Pinpoint the cell where the given text exists, returning its (X, Y) midpoint coordinate. 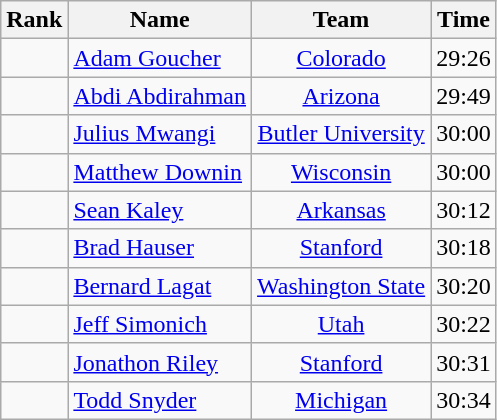
Todd Snyder (160, 400)
Butler University (342, 134)
30:20 (464, 286)
Matthew Downin (160, 172)
Julius Mwangi (160, 134)
Arkansas (342, 210)
Jeff Simonich (160, 324)
Michigan (342, 400)
29:49 (464, 96)
Sean Kaley (160, 210)
29:26 (464, 58)
Arizona (342, 96)
Team (342, 20)
Adam Goucher (160, 58)
30:18 (464, 248)
30:31 (464, 362)
Name (160, 20)
30:12 (464, 210)
Time (464, 20)
30:22 (464, 324)
Bernard Lagat (160, 286)
Wisconsin (342, 172)
Brad Hauser (160, 248)
Jonathon Riley (160, 362)
Washington State (342, 286)
Utah (342, 324)
Abdi Abdirahman (160, 96)
Rank (34, 20)
30:34 (464, 400)
Colorado (342, 58)
